For the text-containing cell, return its midpoint in [x, y] coordinate format. 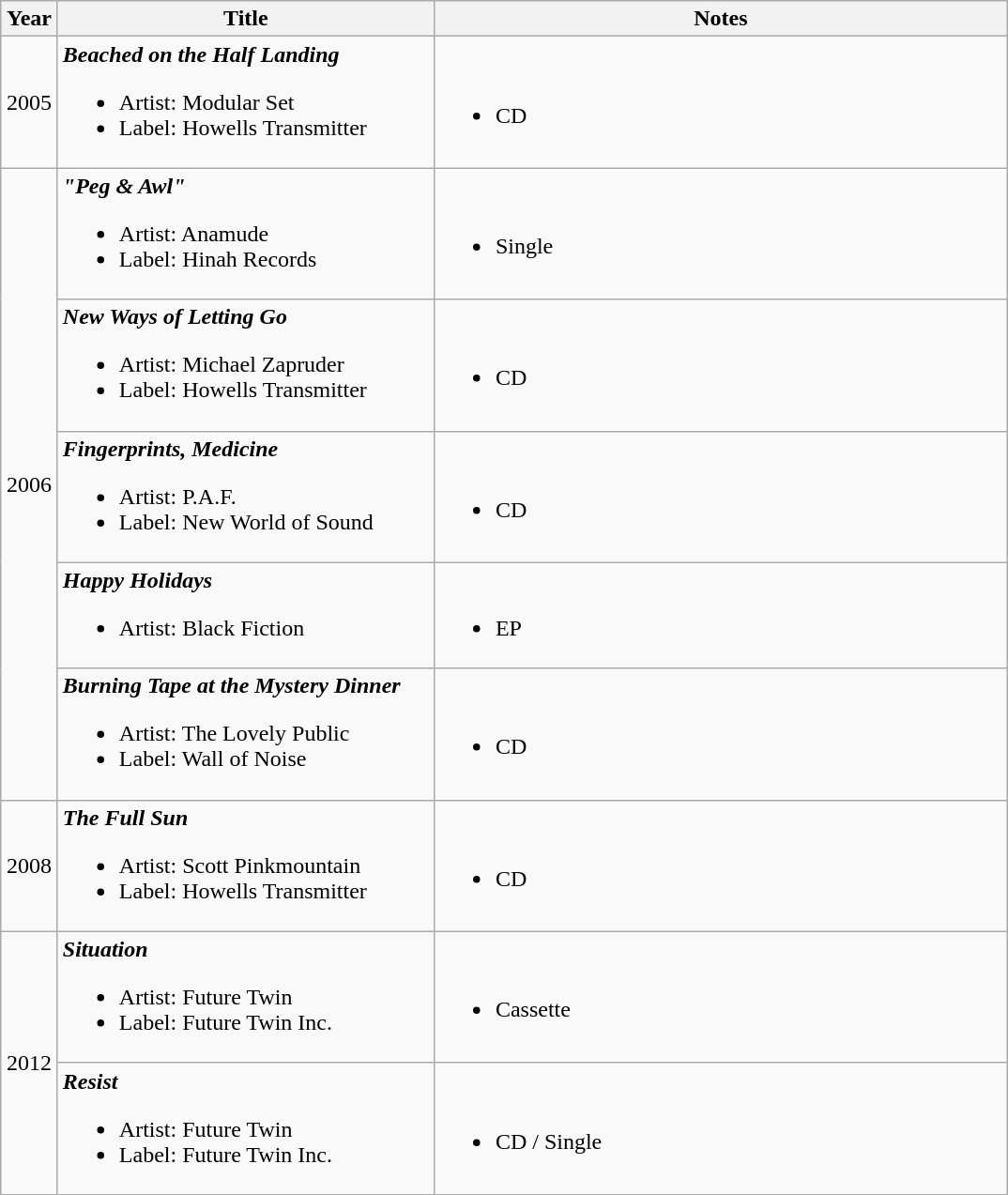
CD / Single [721, 1128]
EP [721, 616]
2006 [30, 484]
New Ways of Letting GoArtist: Michael ZapruderLabel: Howells Transmitter [246, 365]
ResistArtist: Future TwinLabel: Future Twin Inc. [246, 1128]
2005 [30, 102]
Beached on the Half LandingArtist: Modular SetLabel: Howells Transmitter [246, 102]
Burning Tape at the Mystery DinnerArtist: The Lovely PublicLabel: Wall of Noise [246, 734]
"Peg & Awl"Artist: AnamudeLabel: Hinah Records [246, 234]
Fingerprints, MedicineArtist: P.A.F.Label: New World of Sound [246, 497]
2012 [30, 1063]
Happy HolidaysArtist: Black Fiction [246, 616]
Cassette [721, 997]
Notes [721, 19]
Title [246, 19]
2008 [30, 866]
Single [721, 234]
Year [30, 19]
SituationArtist: Future TwinLabel: Future Twin Inc. [246, 997]
The Full SunArtist: Scott PinkmountainLabel: Howells Transmitter [246, 866]
